Detect which cell encompasses the target text, then output its (X, Y) center coordinate. 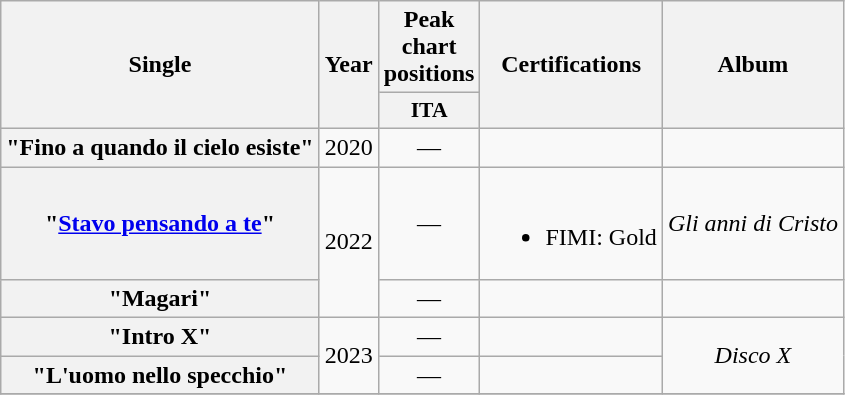
"L'uomo nello specchio" (160, 375)
FIMI: Gold (571, 222)
2023 (348, 356)
ITA (429, 111)
Certifications (571, 65)
"Intro X" (160, 337)
Year (348, 65)
"Magari" (160, 299)
Gli anni di Cristo (752, 222)
Disco X (752, 356)
2020 (348, 147)
Album (752, 65)
2022 (348, 242)
Peak chart positions (429, 47)
"Fino a quando il cielo esiste" (160, 147)
Single (160, 65)
"Stavo pensando a te" (160, 222)
